Find where the given text appears and provide that cell's center as [x, y] coordinate. 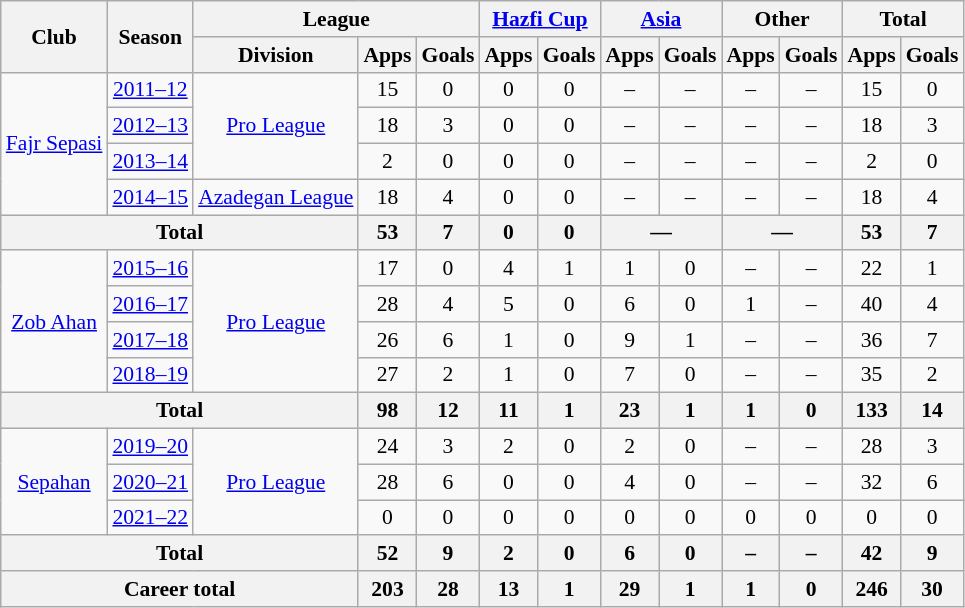
203 [387, 589]
12 [448, 411]
League [336, 19]
24 [387, 447]
11 [508, 411]
14 [932, 411]
2011–12 [150, 90]
29 [629, 589]
36 [872, 340]
35 [872, 375]
2019–20 [150, 447]
2017–18 [150, 340]
30 [932, 589]
Other [782, 19]
17 [387, 269]
Zob Ahan [54, 322]
2012–13 [150, 126]
2015–16 [150, 269]
26 [387, 340]
13 [508, 589]
Season [150, 36]
133 [872, 411]
22 [872, 269]
2016–17 [150, 304]
Sepahan [54, 482]
32 [872, 482]
2021–22 [150, 518]
2014–15 [150, 197]
Career total [180, 589]
40 [872, 304]
52 [387, 554]
98 [387, 411]
2013–14 [150, 162]
42 [872, 554]
246 [872, 589]
Hazfi Cup [540, 19]
Azadegan League [276, 197]
2018–19 [150, 375]
5 [508, 304]
2020–21 [150, 482]
Division [276, 55]
27 [387, 375]
Asia [660, 19]
Club [54, 36]
Fajr Sepasi [54, 143]
23 [629, 411]
